From the cell containing the given text, extract its center point as (x, y) coordinate. 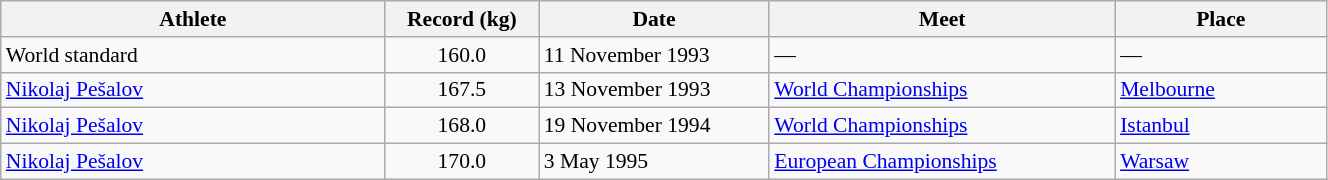
160.0 (462, 55)
Warsaw (1220, 162)
Melbourne (1220, 90)
Record (kg) (462, 19)
European Championships (942, 162)
167.5 (462, 90)
19 November 1994 (654, 126)
Athlete (193, 19)
11 November 1993 (654, 55)
13 November 1993 (654, 90)
Meet (942, 19)
3 May 1995 (654, 162)
168.0 (462, 126)
Place (1220, 19)
World standard (193, 55)
Date (654, 19)
170.0 (462, 162)
Istanbul (1220, 126)
